Search for the cell housing the specified text and yield its (x, y) center coordinate. 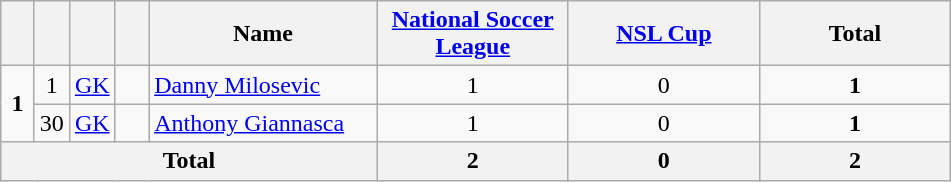
30 (52, 123)
National Soccer League (472, 34)
NSL Cup (664, 34)
Name (264, 34)
Anthony Giannasca (264, 123)
Danny Milosevic (264, 85)
